Return the (X, Y) coordinate for the center point of the cell that contains the specified text.  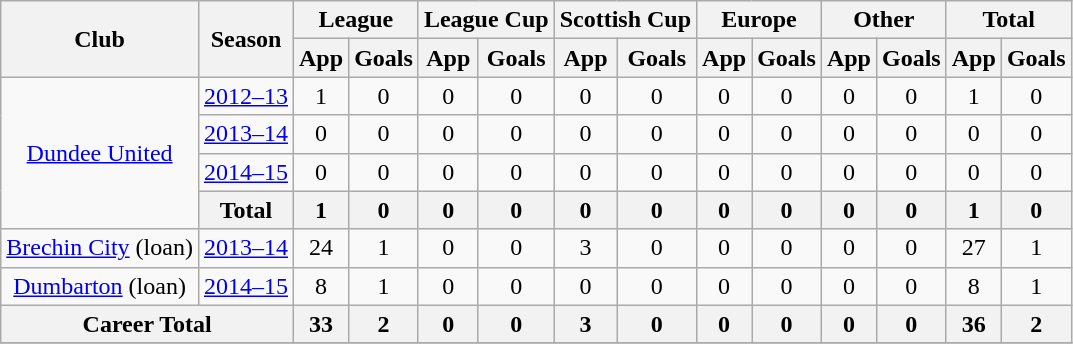
League Cup (486, 20)
36 (974, 324)
Club (100, 39)
2012–13 (246, 96)
League (356, 20)
Europe (760, 20)
33 (322, 324)
Career Total (148, 324)
Scottish Cup (625, 20)
Other (884, 20)
Dumbarton (loan) (100, 286)
24 (322, 248)
27 (974, 248)
Dundee United (100, 153)
Season (246, 39)
Brechin City (loan) (100, 248)
